Pinpoint the cell where the given text exists, returning its (x, y) midpoint coordinate. 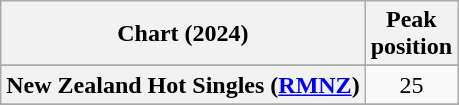
Peakposition (411, 34)
New Zealand Hot Singles (RMNZ) (183, 85)
25 (411, 85)
Chart (2024) (183, 34)
